For the text-containing cell, return its midpoint in [x, y] coordinate format. 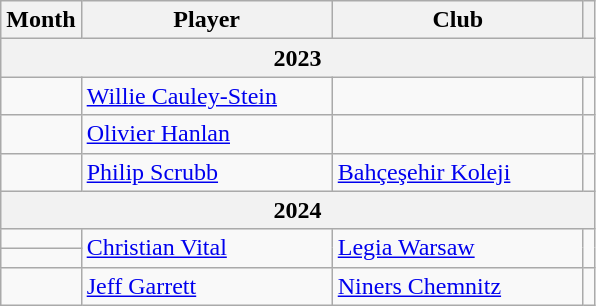
Christian Vital [206, 248]
Bahçeşehir Koleji [458, 172]
Legia Warsaw [458, 248]
Olivier Hanlan [206, 134]
Player [206, 20]
Club [458, 20]
Month [41, 20]
Philip Scrubb [206, 172]
2024 [298, 210]
Jeff Garrett [206, 286]
2023 [298, 58]
Willie Cauley-Stein [206, 96]
Niners Chemnitz [458, 286]
